Identify which cell holds the provided text, then report its (X, Y) central coordinate. 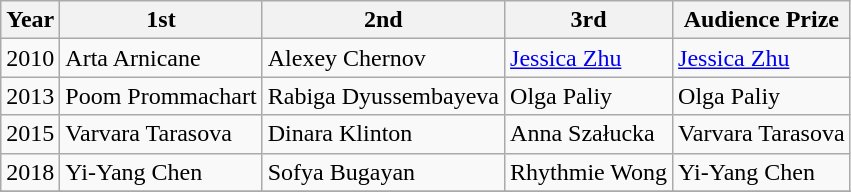
Alexey Chernov (383, 58)
2015 (30, 134)
2010 (30, 58)
Anna Szałucka (589, 134)
3rd (589, 20)
Poom Prommachart (161, 96)
Year (30, 20)
Rabiga Dyussembayeva (383, 96)
Arta Arnicane (161, 58)
2nd (383, 20)
1st (161, 20)
Dinara Klinton (383, 134)
Rhythmie Wong (589, 172)
Sofya Bugayan (383, 172)
2013 (30, 96)
2018 (30, 172)
Audience Prize (762, 20)
